Find where the given text appears and provide that cell's center as (X, Y) coordinate. 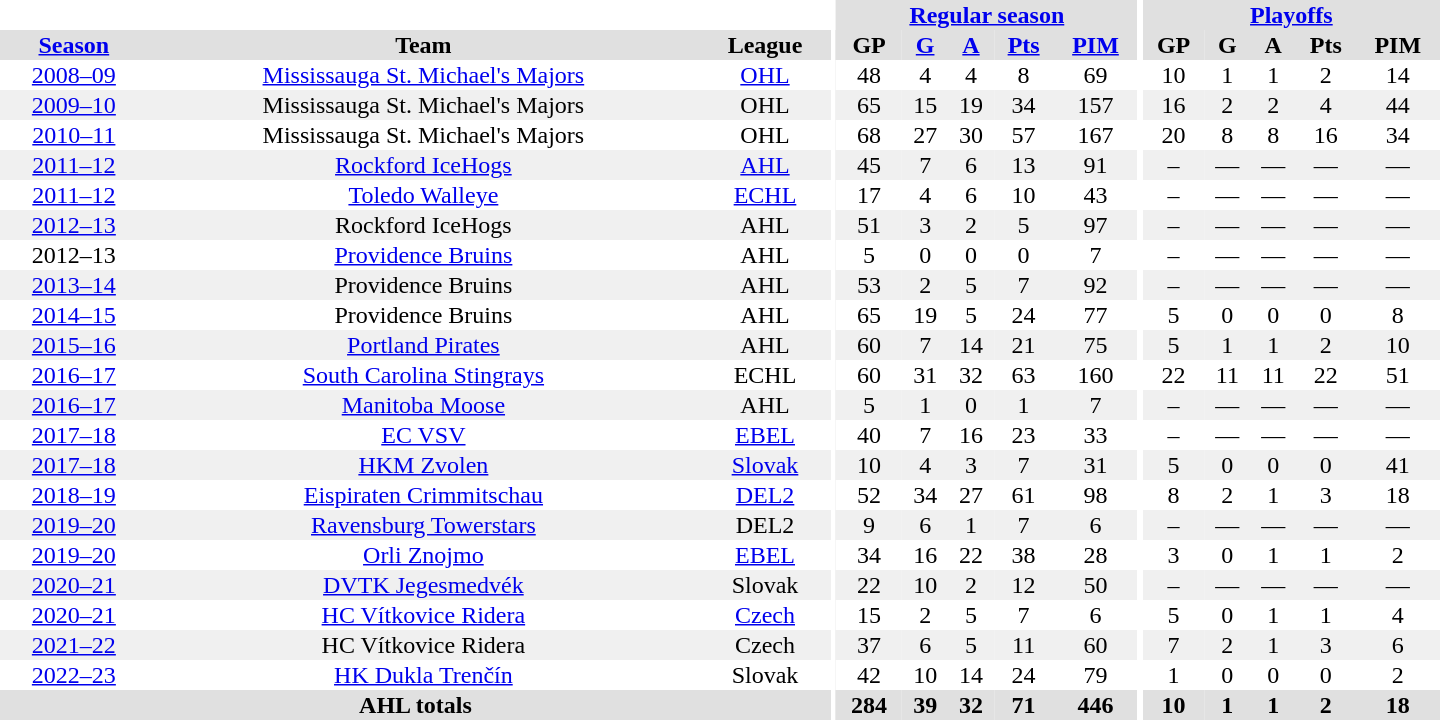
20 (1174, 135)
23 (1024, 435)
HKM Zvolen (424, 465)
Orli Znojmo (424, 555)
30 (971, 135)
284 (869, 705)
50 (1095, 585)
68 (869, 135)
91 (1095, 165)
92 (1095, 285)
Playoffs (1292, 15)
South Carolina Stingrays (424, 375)
38 (1024, 555)
71 (1024, 705)
77 (1095, 315)
33 (1095, 435)
167 (1095, 135)
446 (1095, 705)
AHL totals (416, 705)
57 (1024, 135)
48 (869, 75)
45 (869, 165)
40 (869, 435)
2015–16 (74, 345)
9 (869, 525)
98 (1095, 495)
41 (1398, 465)
42 (869, 675)
2018–19 (74, 495)
97 (1095, 225)
13 (1024, 165)
2008–09 (74, 75)
157 (1095, 105)
69 (1095, 75)
DVTK Jegesmedvék (424, 585)
53 (869, 285)
Regular season (987, 15)
17 (869, 195)
39 (925, 705)
63 (1024, 375)
2009–10 (74, 105)
75 (1095, 345)
League (765, 45)
37 (869, 645)
21 (1024, 345)
28 (1095, 555)
44 (1398, 105)
160 (1095, 375)
12 (1024, 585)
EC VSV (424, 435)
2013–14 (74, 285)
79 (1095, 675)
Manitoba Moose (424, 405)
Toledo Walleye (424, 195)
2010–11 (74, 135)
2021–22 (74, 645)
2014–15 (74, 315)
Ravensburg Towerstars (424, 525)
Season (74, 45)
52 (869, 495)
Portland Pirates (424, 345)
HK Dukla Trenčín (424, 675)
2022–23 (74, 675)
61 (1024, 495)
Eispiraten Crimmitschau (424, 495)
43 (1095, 195)
Team (424, 45)
